Provide the (x, y) coordinate of the cell's center where the given text is located.  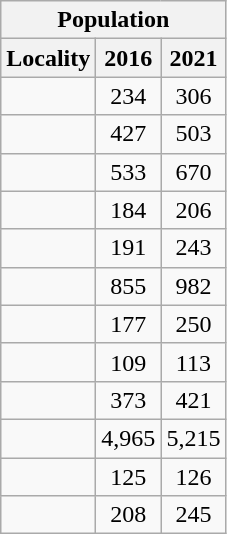
125 (128, 477)
126 (194, 477)
982 (194, 286)
427 (128, 134)
2021 (194, 58)
670 (194, 172)
206 (194, 210)
245 (194, 515)
109 (128, 362)
Population (114, 20)
191 (128, 248)
243 (194, 248)
2016 (128, 58)
306 (194, 96)
533 (128, 172)
503 (194, 134)
421 (194, 400)
208 (128, 515)
184 (128, 210)
4,965 (128, 438)
855 (128, 286)
234 (128, 96)
177 (128, 324)
113 (194, 362)
Locality (48, 58)
250 (194, 324)
373 (128, 400)
5,215 (194, 438)
